Pinpoint the cell where the given text exists, returning its (X, Y) midpoint coordinate. 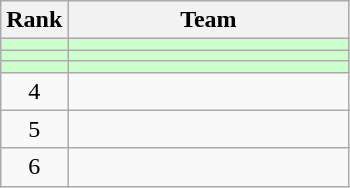
6 (34, 167)
Rank (34, 20)
4 (34, 91)
5 (34, 129)
Team (208, 20)
